Locate the cell with the specified text and output its (x, y) center coordinate. 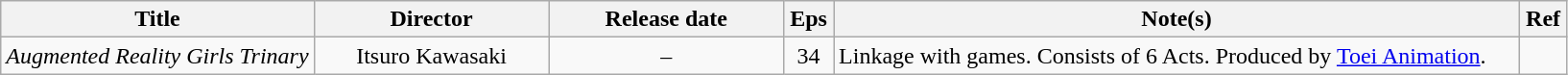
Itsuro Kawasaki (432, 56)
Augmented Reality Girls Trinary (157, 56)
– (666, 56)
Ref (1543, 19)
Release date (666, 19)
Title (157, 19)
Eps (809, 19)
Note(s) (1176, 19)
Director (432, 19)
34 (809, 56)
Linkage with games. Consists of 6 Acts. Produced by Toei Animation. (1176, 56)
